Detect which cell encompasses the target text, then output its [x, y] center coordinate. 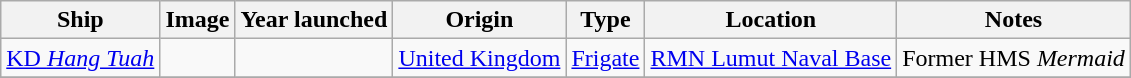
Origin [480, 20]
Location [771, 20]
Former HMS Mermaid [1014, 58]
KD Hang Tuah [80, 58]
Frigate [606, 58]
Type [606, 20]
Notes [1014, 20]
United Kingdom [480, 58]
Year launched [314, 20]
Ship [80, 20]
Image [198, 20]
RMN Lumut Naval Base [771, 58]
